Extract the (x, y) coordinate from the center of the cell holding the provided text.  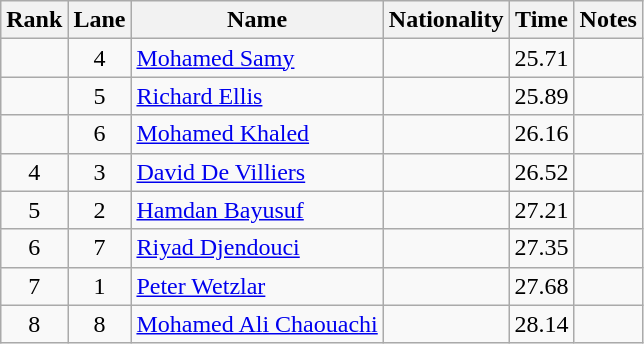
Rank (34, 20)
Mohamed Ali Chaouachi (257, 324)
28.14 (542, 324)
Mohamed Samy (257, 58)
Richard Ellis (257, 96)
Notes (608, 20)
Name (257, 20)
26.52 (542, 172)
David De Villiers (257, 172)
Time (542, 20)
Mohamed Khaled (257, 134)
25.71 (542, 58)
Riyad Djendouci (257, 248)
27.21 (542, 210)
26.16 (542, 134)
27.68 (542, 286)
25.89 (542, 96)
3 (100, 172)
Lane (100, 20)
27.35 (542, 248)
2 (100, 210)
1 (100, 286)
Nationality (446, 20)
Peter Wetzlar (257, 286)
Hamdan Bayusuf (257, 210)
